Find where the given text appears and provide that cell's center as (x, y) coordinate. 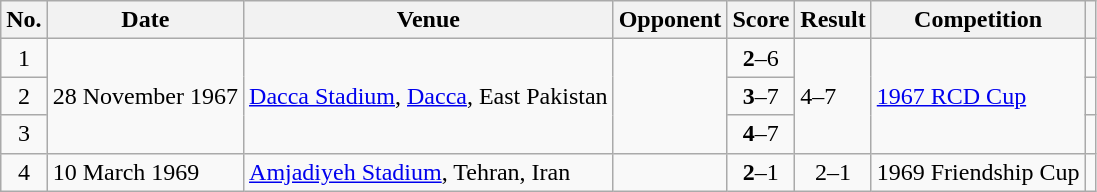
2 (24, 96)
Venue (429, 20)
1969 Friendship Cup (978, 172)
28 November 1967 (145, 96)
No. (24, 20)
Opponent (670, 20)
Amjadiyeh Stadium, Tehran, Iran (429, 172)
1967 RCD Cup (978, 96)
3–7 (761, 96)
Competition (978, 20)
3 (24, 134)
Date (145, 20)
4 (24, 172)
Score (761, 20)
Result (833, 20)
2–6 (761, 58)
10 March 1969 (145, 172)
1 (24, 58)
Dacca Stadium, Dacca, East Pakistan (429, 96)
